Output the (x, y) coordinate of the center of the cell containing the given text.  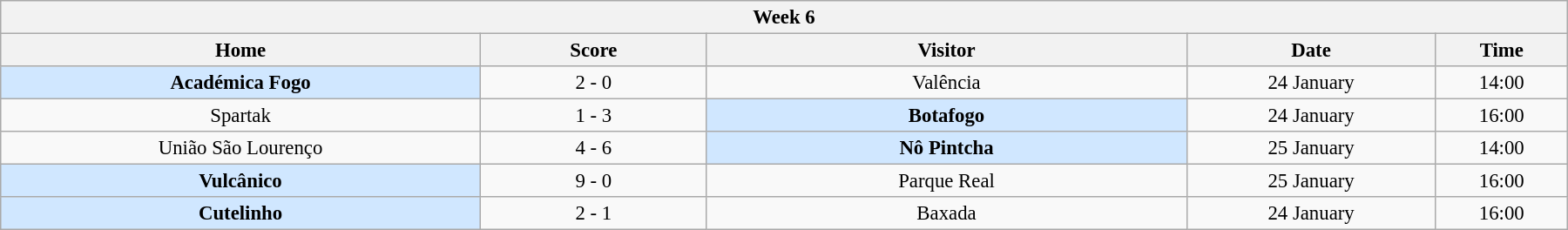
Date (1310, 51)
Valência (947, 83)
Nô Pintcha (947, 148)
Botafogo (947, 116)
Cutelinho (240, 213)
4 - 6 (594, 148)
Time (1502, 51)
Home (240, 51)
Visitor (947, 51)
União São Lourenço (240, 148)
Week 6 (784, 17)
Vulcânico (240, 181)
Spartak (240, 116)
Baxada (947, 213)
2 - 1 (594, 213)
9 - 0 (594, 181)
1 - 3 (594, 116)
Score (594, 51)
Parque Real (947, 181)
Académica Fogo (240, 83)
2 - 0 (594, 83)
